Determine the (x, y) coordinate at the center of the cell enclosing the given text.  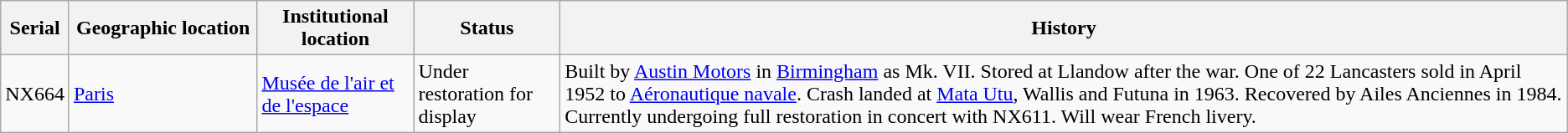
Under restoration for display (487, 94)
Paris (162, 94)
Status (487, 28)
History (1064, 28)
Geographic location (162, 28)
NX664 (35, 94)
Institutional location (335, 28)
Serial (35, 28)
Musée de l'air et de l'espace (335, 94)
